Return the (x, y) coordinate for the center point of the cell that contains the specified text.  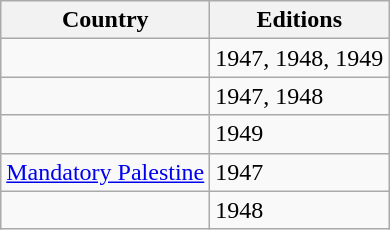
1947, 1948 (300, 96)
Country (106, 20)
1947, 1948, 1949 (300, 58)
1947 (300, 172)
1949 (300, 134)
Editions (300, 20)
1948 (300, 210)
Mandatory Palestine (106, 172)
